Find where the given text appears and provide that cell's center as (x, y) coordinate. 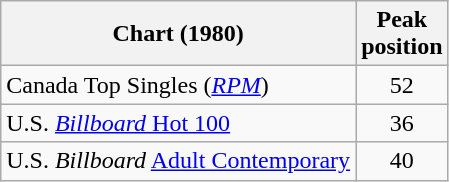
52 (402, 85)
36 (402, 123)
Chart (1980) (178, 34)
Peakposition (402, 34)
U.S. Billboard Adult Contemporary (178, 161)
40 (402, 161)
U.S. Billboard Hot 100 (178, 123)
Canada Top Singles (RPM) (178, 85)
